Scan for the cell matching the given text and deliver its [x, y] coordinate at center. 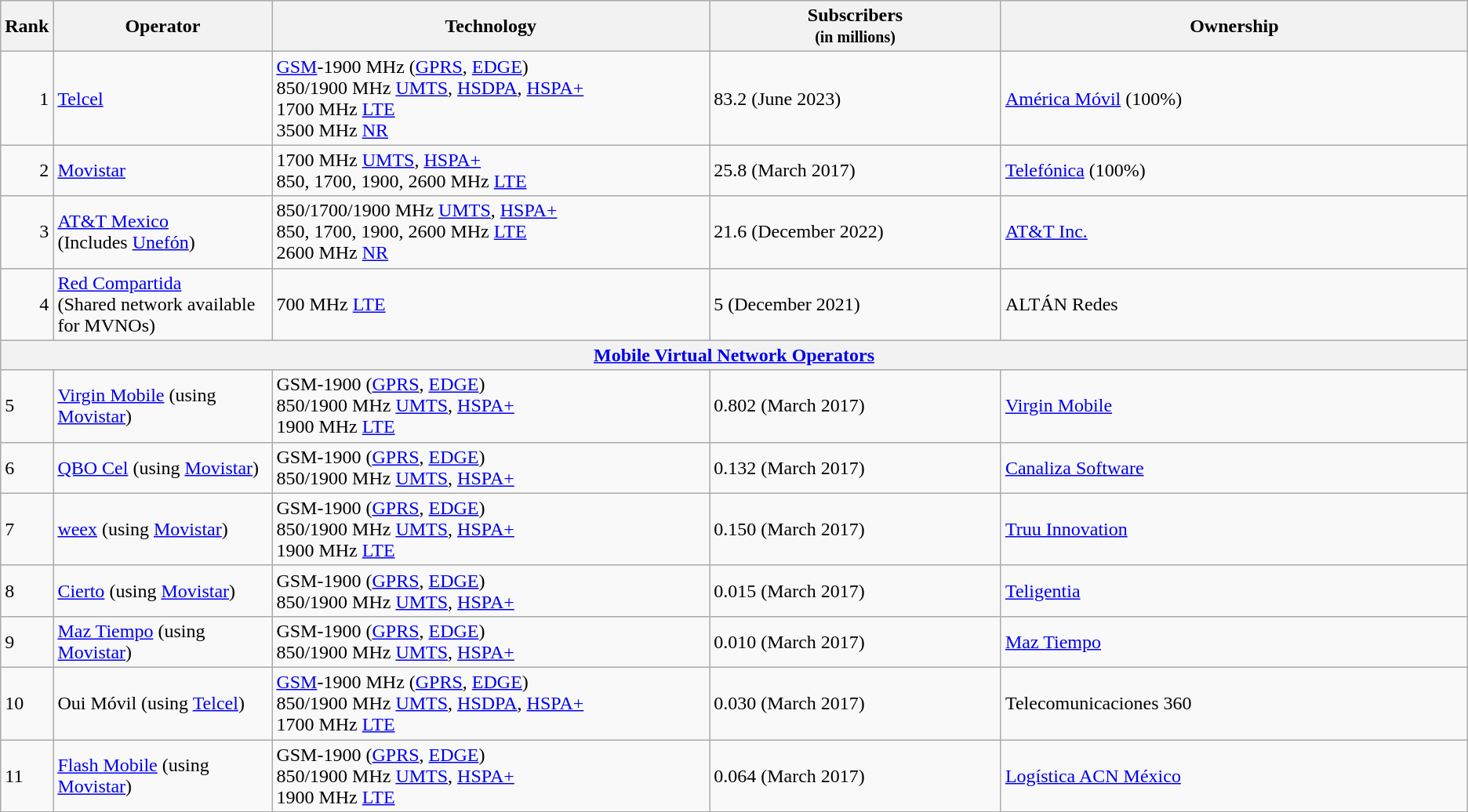
Logística ACN México [1234, 776]
83.2 (June 2023) [856, 99]
1700 MHz UMTS, HSPA+850, 1700, 1900, 2600 MHz LTE [491, 171]
ALTÁN Redes [1234, 304]
Teligentia [1234, 591]
QBO Cel (using Movistar) [163, 467]
Maz Tiempo (using Movistar) [163, 641]
Telefónica (100%) [1234, 171]
AT&T Mexico(Includes Unefón) [163, 232]
850/1700/1900 MHz UMTS, HSPA+850, 1700, 1900, 2600 MHz LTE 2600 MHz NR [491, 232]
GSM-1900 MHz (GPRS, EDGE)850/1900 MHz UMTS, HSDPA, HSPA+1700 MHz LTE [491, 703]
700 MHz LTE [491, 304]
Telecomunicaciones 360 [1234, 703]
7 [27, 529]
25.8 (March 2017) [856, 171]
0.030 (March 2017) [856, 703]
América Móvil (100%) [1234, 99]
Rank [27, 27]
Technology [491, 27]
Telcel [163, 99]
Maz Tiempo [1234, 641]
3 [27, 232]
Virgin Mobile [1234, 406]
Virgin Mobile (using Movistar) [163, 406]
Red Compartida(Shared network available for MVNOs) [163, 304]
Truu Innovation [1234, 529]
11 [27, 776]
Operator [163, 27]
0.132 (March 2017) [856, 467]
Cierto (using Movistar) [163, 591]
Oui Móvil (using Telcel) [163, 703]
2 [27, 171]
21.6 (December 2022) [856, 232]
5 (December 2021) [856, 304]
9 [27, 641]
AT&T Inc. [1234, 232]
0.010 (March 2017) [856, 641]
Mobile Virtual Network Operators [734, 355]
0.015 (March 2017) [856, 591]
Ownership [1234, 27]
Subscribers(in millions) [856, 27]
Movistar [163, 171]
weex (using Movistar) [163, 529]
Flash Mobile (using Movistar) [163, 776]
0.802 (March 2017) [856, 406]
GSM-1900 MHz (GPRS, EDGE)850/1900 MHz UMTS, HSDPA, HSPA+1700 MHz LTE 3500 MHz NR [491, 99]
0.150 (March 2017) [856, 529]
6 [27, 467]
1 [27, 99]
0.064 (March 2017) [856, 776]
8 [27, 591]
5 [27, 406]
10 [27, 703]
4 [27, 304]
Canaliza Software [1234, 467]
